From the cell containing the given text, extract its center point as [X, Y] coordinate. 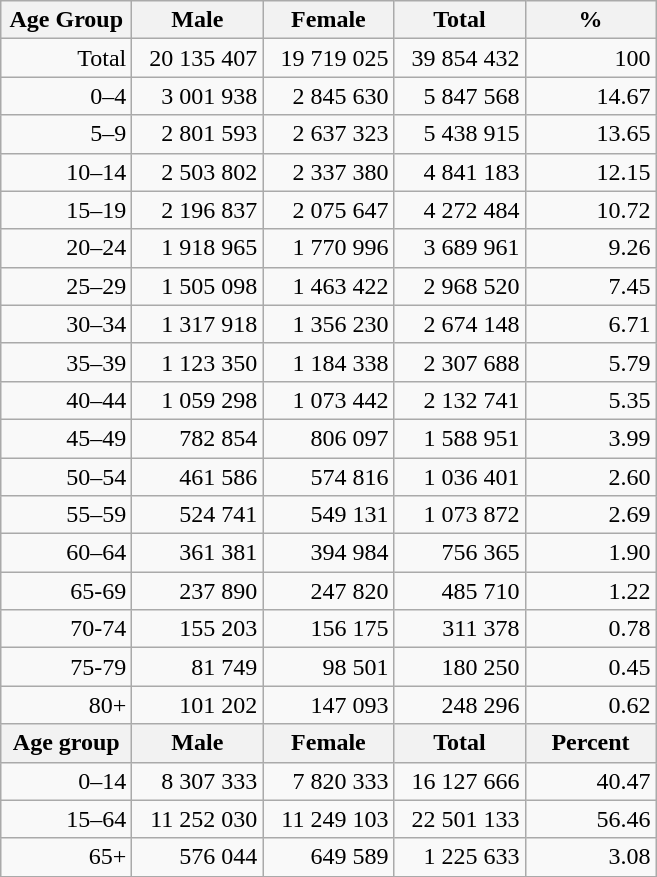
1.22 [590, 591]
Age Group [66, 20]
19 719 025 [328, 58]
2 968 520 [460, 286]
2 801 593 [198, 134]
60–64 [66, 553]
1 588 951 [460, 438]
485 710 [460, 591]
1 463 422 [328, 286]
16 127 666 [460, 781]
15–19 [66, 210]
5.35 [590, 400]
0.45 [590, 667]
55–59 [66, 515]
40.47 [590, 781]
1 036 401 [460, 477]
14.67 [590, 96]
50–54 [66, 477]
576 044 [198, 857]
65-69 [66, 591]
1 123 350 [198, 362]
180 250 [460, 667]
3 001 938 [198, 96]
782 854 [198, 438]
524 741 [198, 515]
1 059 298 [198, 400]
0.62 [590, 705]
10.72 [590, 210]
361 381 [198, 553]
147 093 [328, 705]
6.71 [590, 324]
% [590, 20]
7 820 333 [328, 781]
10–14 [66, 172]
0.78 [590, 629]
756 365 [460, 553]
0–14 [66, 781]
806 097 [328, 438]
2 637 323 [328, 134]
1 073 872 [460, 515]
5 847 568 [460, 96]
11 249 103 [328, 819]
45–49 [66, 438]
Percent [590, 743]
15–64 [66, 819]
4 272 484 [460, 210]
2 845 630 [328, 96]
2 075 647 [328, 210]
40–44 [66, 400]
461 586 [198, 477]
156 175 [328, 629]
5.79 [590, 362]
574 816 [328, 477]
1 317 918 [198, 324]
3 689 961 [460, 248]
81 749 [198, 667]
0–4 [66, 96]
65+ [66, 857]
1 505 098 [198, 286]
1 356 230 [328, 324]
3.99 [590, 438]
39 854 432 [460, 58]
80+ [66, 705]
101 202 [198, 705]
2 196 837 [198, 210]
25–29 [66, 286]
248 296 [460, 705]
2 674 148 [460, 324]
2.69 [590, 515]
2 132 741 [460, 400]
4 841 183 [460, 172]
311 378 [460, 629]
75-79 [66, 667]
100 [590, 58]
9.26 [590, 248]
56.46 [590, 819]
13.65 [590, 134]
70-74 [66, 629]
20 135 407 [198, 58]
5–9 [66, 134]
2.60 [590, 477]
3.08 [590, 857]
2 503 802 [198, 172]
30–34 [66, 324]
237 890 [198, 591]
20–24 [66, 248]
649 589 [328, 857]
1 184 338 [328, 362]
98 501 [328, 667]
1 225 633 [460, 857]
8 307 333 [198, 781]
1 770 996 [328, 248]
1 918 965 [198, 248]
247 820 [328, 591]
11 252 030 [198, 819]
549 131 [328, 515]
35–39 [66, 362]
2 337 380 [328, 172]
22 501 133 [460, 819]
Age group [66, 743]
394 984 [328, 553]
155 203 [198, 629]
7.45 [590, 286]
12.15 [590, 172]
1.90 [590, 553]
2 307 688 [460, 362]
1 073 442 [328, 400]
5 438 915 [460, 134]
